Scan for the cell matching the given text and deliver its [X, Y] coordinate at center. 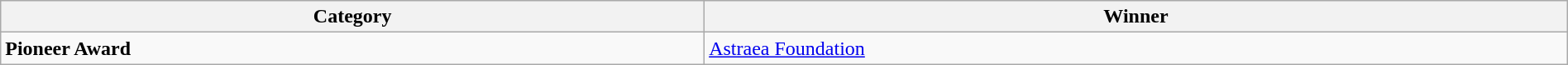
Winner [1136, 17]
Category [352, 17]
Astraea Foundation [1136, 48]
Pioneer Award [352, 48]
